Pinpoint the cell where the given text exists, returning its (X, Y) midpoint coordinate. 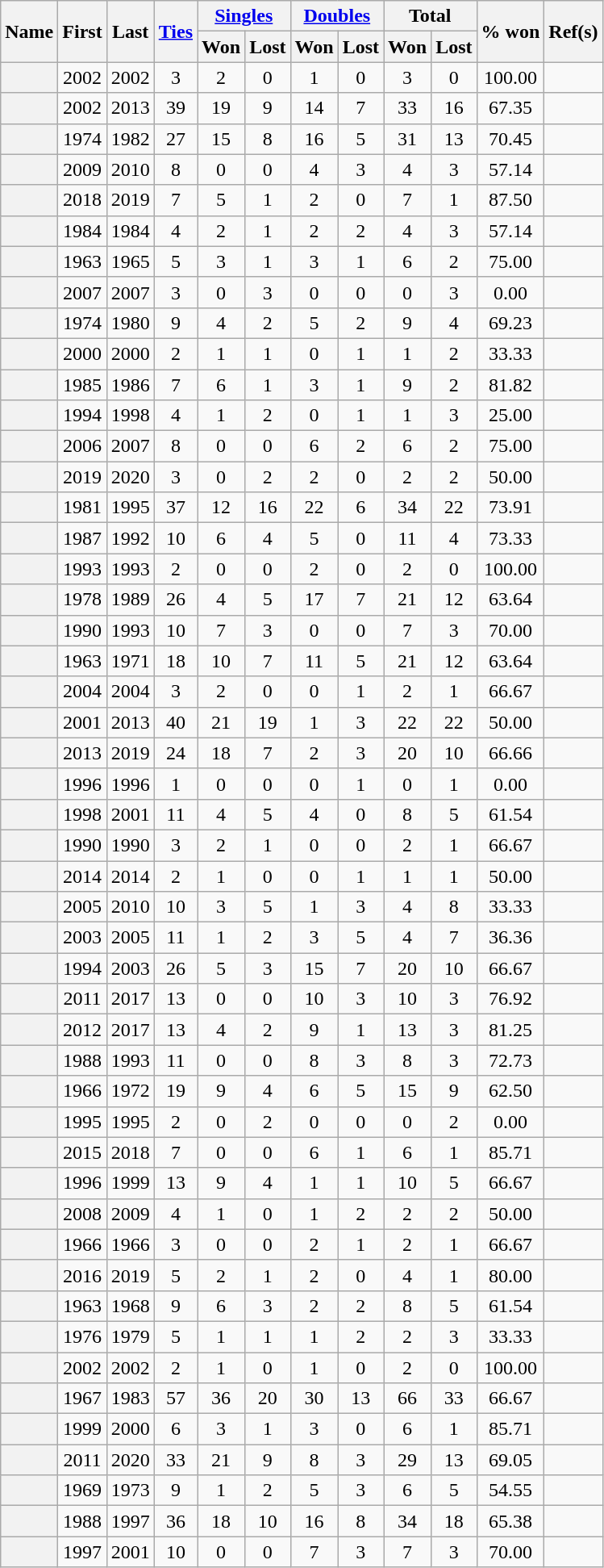
81.82 (510, 385)
2008 (82, 1214)
25.00 (510, 416)
17 (314, 600)
69.23 (510, 323)
14 (314, 108)
2016 (82, 1275)
Ties (176, 31)
Doubles (337, 16)
67.35 (510, 108)
73.91 (510, 508)
70.45 (510, 139)
Last (131, 31)
1983 (131, 1399)
1987 (82, 538)
54.55 (510, 1491)
% won (510, 31)
40 (176, 722)
2015 (82, 1152)
1981 (82, 508)
69.05 (510, 1460)
1967 (82, 1399)
80.00 (510, 1275)
81.25 (510, 1030)
57 (176, 1399)
Total (431, 16)
First (82, 31)
1969 (82, 1491)
62.50 (510, 1091)
2012 (82, 1030)
1985 (82, 385)
29 (408, 1460)
1968 (131, 1306)
72.73 (510, 1060)
27 (176, 139)
1965 (131, 261)
65.38 (510, 1521)
66.66 (510, 753)
30 (314, 1399)
1973 (131, 1491)
2006 (82, 446)
24 (176, 753)
1989 (131, 600)
1979 (131, 1336)
Ref(s) (573, 31)
1978 (82, 600)
Name (29, 31)
1992 (131, 538)
1982 (131, 139)
31 (408, 139)
1971 (131, 661)
37 (176, 508)
39 (176, 108)
1976 (82, 1336)
66 (408, 1399)
Singles (244, 16)
36.36 (510, 938)
1986 (131, 385)
1980 (131, 323)
1972 (131, 1091)
76.92 (510, 999)
87.50 (510, 200)
73.33 (510, 538)
